Detect which cell encompasses the target text, then output its [x, y] center coordinate. 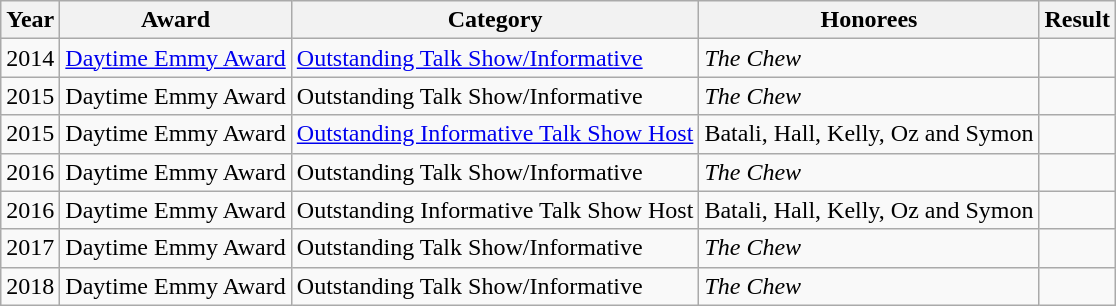
Result [1077, 20]
Award [176, 20]
2017 [30, 248]
Year [30, 20]
2014 [30, 58]
Honorees [869, 20]
2018 [30, 286]
Category [495, 20]
